Provide the (X, Y) coordinate of the cell's center where the given text is located.  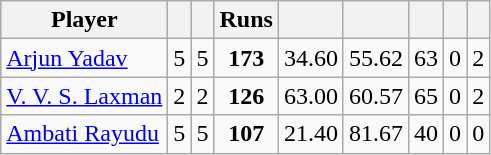
107 (246, 134)
21.40 (310, 134)
Ambati Rayudu (84, 134)
Player (84, 20)
173 (246, 58)
63 (426, 58)
Runs (246, 20)
126 (246, 96)
60.57 (376, 96)
Arjun Yadav (84, 58)
34.60 (310, 58)
V. V. S. Laxman (84, 96)
81.67 (376, 134)
40 (426, 134)
63.00 (310, 96)
55.62 (376, 58)
65 (426, 96)
